Identify which cell holds the provided text, then report its (x, y) central coordinate. 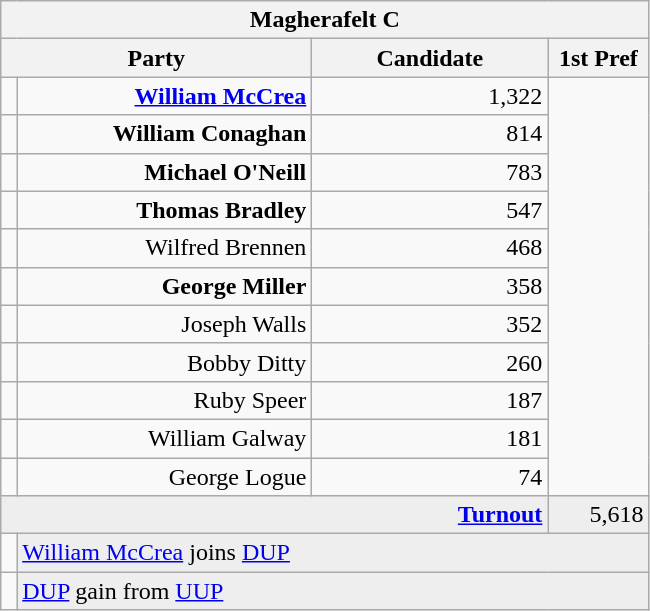
5,618 (598, 515)
1st Pref (598, 58)
468 (430, 248)
Joseph Walls (164, 324)
547 (430, 210)
George Logue (164, 477)
358 (430, 286)
181 (430, 438)
187 (430, 400)
814 (430, 134)
260 (430, 362)
74 (430, 477)
DUP gain from UUP (333, 591)
William McCrea (164, 96)
1,322 (430, 96)
352 (430, 324)
Party (156, 58)
783 (430, 172)
Thomas Bradley (164, 210)
Ruby Speer (164, 400)
Magherafelt C (325, 20)
William Galway (164, 438)
William Conaghan (164, 134)
George Miller (164, 286)
Candidate (430, 58)
Michael O'Neill (164, 172)
Turnout (274, 515)
William McCrea joins DUP (333, 553)
Bobby Ditty (164, 362)
Wilfred Brennen (164, 248)
